Capture the cell that displays the provided text and extract its (X, Y) central coordinate. 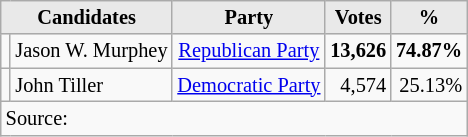
Votes (358, 17)
4,574 (358, 85)
% (429, 17)
Jason W. Murphey (91, 51)
John Tiller (91, 85)
Republican Party (248, 51)
25.13% (429, 85)
74.87% (429, 51)
Democratic Party (248, 85)
13,626 (358, 51)
Source: (234, 118)
Candidates (87, 17)
Party (248, 17)
